Return [X, Y] of the center of cell containing provided text 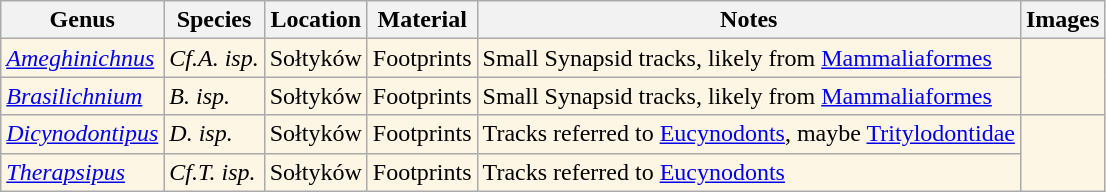
Genus [82, 20]
Images [1062, 20]
Therapsipus [82, 172]
B. isp. [214, 96]
Material [422, 20]
Location [316, 20]
Species [214, 20]
Cf.T. isp. [214, 172]
Cf.A. isp. [214, 58]
Dicynodontipus [82, 134]
Tracks referred to Eucynodonts [748, 172]
Notes [748, 20]
Ameghinichnus [82, 58]
D. isp. [214, 134]
Brasilichnium [82, 96]
Tracks referred to Eucynodonts, maybe Tritylodontidae [748, 134]
